Pinpoint the cell where the given text exists, returning its (x, y) midpoint coordinate. 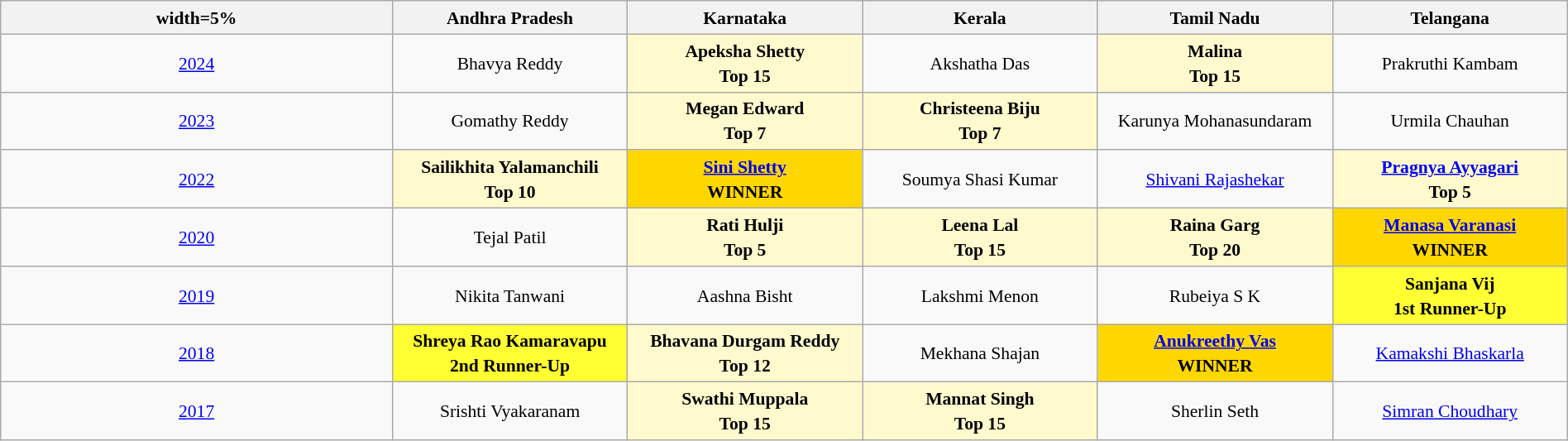
Sini ShettyWINNER (745, 180)
Lakshmi Menon (980, 295)
2024 (197, 63)
Aashna Bisht (745, 295)
Sanjana Vij1st Runner-Up (1450, 295)
Rubeiya S K (1215, 295)
2017 (197, 411)
Tamil Nadu (1215, 17)
Bhavya Reddy (509, 63)
Gomathy Reddy (509, 121)
Soumya Shasi Kumar (980, 180)
Raina GargTop 20 (1215, 237)
Manasa VaranasiWINNER (1450, 237)
MalinaTop 15 (1215, 63)
Nikita Tanwani (509, 295)
2022 (197, 180)
Karnataka (745, 17)
2020 (197, 237)
Swathi MuppalaTop 15 (745, 411)
Shivani Rajashekar (1215, 180)
Rati HuljiTop 5 (745, 237)
Akshatha Das (980, 63)
Prakruthi Kambam (1450, 63)
Christeena BijuTop 7 (980, 121)
Megan EdwardTop 7 (745, 121)
Urmila Chauhan (1450, 121)
Sailikhita YalamanchiliTop 10 (509, 180)
Leena LalTop 15 (980, 237)
Shreya Rao Kamaravapu2nd Runner-Up (509, 353)
Mekhana Shajan (980, 353)
width=5% (197, 17)
2018 (197, 353)
2019 (197, 295)
Bhavana Durgam ReddyTop 12 (745, 353)
Mannat SinghTop 15 (980, 411)
Sherlin Seth (1215, 411)
Karunya Mohanasundaram (1215, 121)
Andhra Pradesh (509, 17)
Telangana (1450, 17)
Anukreethy VasWINNER (1215, 353)
Kamakshi Bhaskarla (1450, 353)
Simran Choudhary (1450, 411)
Srishti Vyakaranam (509, 411)
2023 (197, 121)
Pragnya AyyagariTop 5 (1450, 180)
Apeksha ShettyTop 15 (745, 63)
Tejal Patil (509, 237)
Kerala (980, 17)
